Search for the cell housing the specified text and yield its (x, y) center coordinate. 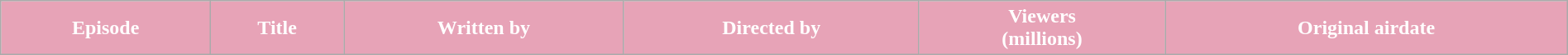
Title (278, 28)
Written by (485, 28)
Original airdate (1366, 28)
Episode (106, 28)
Viewers(millions) (1042, 28)
Directed by (771, 28)
